Detect which cell encompasses the target text, then output its (x, y) center coordinate. 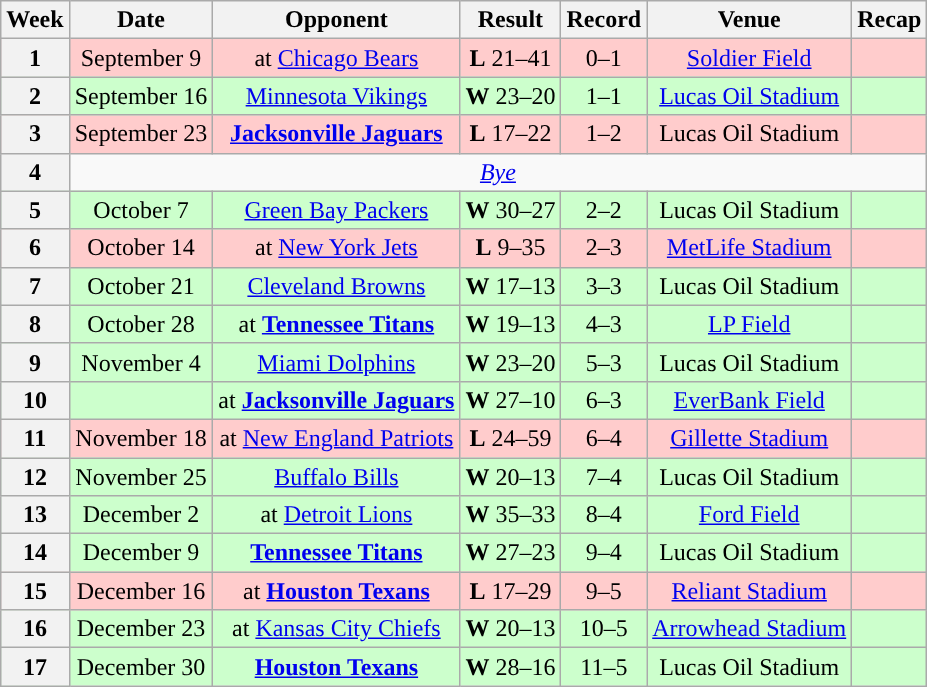
MetLife Stadium (750, 248)
0–1 (604, 58)
Recap (890, 20)
9–4 (604, 553)
W 27–10 (510, 400)
L 24–59 (510, 438)
Buffalo Bills (336, 477)
L 9–35 (510, 248)
L 21–41 (510, 58)
6 (35, 248)
L 17–22 (510, 134)
4–3 (604, 324)
October 7 (141, 210)
December 16 (141, 591)
Bye (498, 172)
December 2 (141, 515)
6–4 (604, 438)
Green Bay Packers (336, 210)
6–3 (604, 400)
at Detroit Lions (336, 515)
9 (35, 362)
10 (35, 400)
8 (35, 324)
at Chicago Bears (336, 58)
3 (35, 134)
1–2 (604, 134)
13 (35, 515)
17 (35, 667)
October 14 (141, 248)
15 (35, 591)
December 23 (141, 629)
2–3 (604, 248)
September 9 (141, 58)
EverBank Field (750, 400)
11 (35, 438)
Arrowhead Stadium (750, 629)
December 30 (141, 667)
Week (35, 20)
Gillette Stadium (750, 438)
at Jacksonville Jaguars (336, 400)
Opponent (336, 20)
Date (141, 20)
W 30–27 (510, 210)
September 23 (141, 134)
Soldier Field (750, 58)
7–4 (604, 477)
October 28 (141, 324)
2–2 (604, 210)
14 (35, 553)
November 25 (141, 477)
W 19–13 (510, 324)
10–5 (604, 629)
9–5 (604, 591)
2 (35, 96)
5 (35, 210)
Jacksonville Jaguars (336, 134)
November 18 (141, 438)
W 35–33 (510, 515)
W 17–13 (510, 286)
Reliant Stadium (750, 591)
LP Field (750, 324)
at New England Patriots (336, 438)
1 (35, 58)
4 (35, 172)
Record (604, 20)
Venue (750, 20)
12 (35, 477)
W 28–16 (510, 667)
16 (35, 629)
L 17–29 (510, 591)
W 27–23 (510, 553)
Ford Field (750, 515)
7 (35, 286)
5–3 (604, 362)
September 16 (141, 96)
Miami Dolphins (336, 362)
3–3 (604, 286)
December 9 (141, 553)
Cleveland Browns (336, 286)
Houston Texans (336, 667)
at New York Jets (336, 248)
at Houston Texans (336, 591)
Tennessee Titans (336, 553)
Minnesota Vikings (336, 96)
11–5 (604, 667)
at Tennessee Titans (336, 324)
8–4 (604, 515)
October 21 (141, 286)
1–1 (604, 96)
Result (510, 20)
November 4 (141, 362)
at Kansas City Chiefs (336, 629)
